For the text-containing cell, return its midpoint in (x, y) coordinate format. 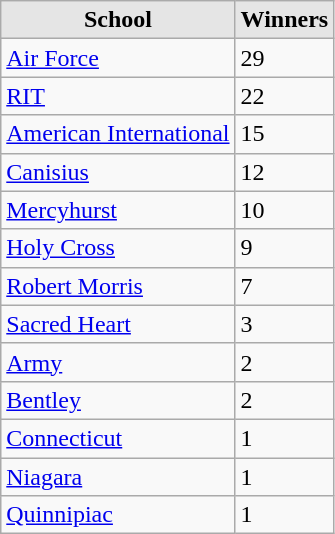
Winners (284, 20)
Mercyhurst (118, 210)
15 (284, 134)
Bentley (118, 400)
9 (284, 248)
Holy Cross (118, 248)
22 (284, 96)
12 (284, 172)
American International (118, 134)
7 (284, 286)
3 (284, 324)
RIT (118, 96)
Sacred Heart (118, 324)
Niagara (118, 477)
29 (284, 58)
Connecticut (118, 438)
10 (284, 210)
School (118, 20)
Quinnipiac (118, 515)
Canisius (118, 172)
Army (118, 362)
Robert Morris (118, 286)
Air Force (118, 58)
